Return [X, Y] of the center of cell containing provided text 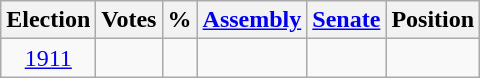
% [180, 20]
Election [48, 20]
Assembly [252, 20]
Position [433, 20]
Senate [346, 20]
1911 [48, 58]
Votes [129, 20]
